Provide the (X, Y) coordinate of the cell's center where the given text is located.  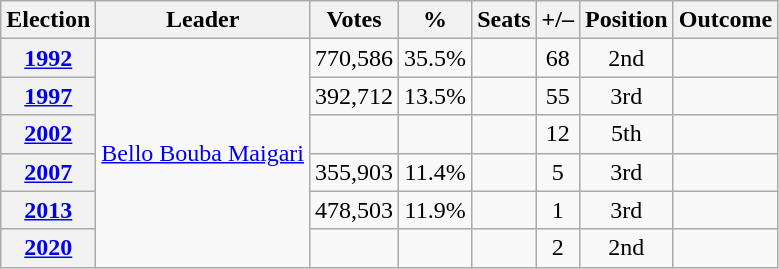
2020 (48, 248)
Position (626, 20)
2007 (48, 172)
478,503 (354, 210)
Bello Bouba Maigari (203, 153)
Leader (203, 20)
355,903 (354, 172)
2 (558, 248)
+/– (558, 20)
% (436, 20)
2013 (48, 210)
770,586 (354, 58)
Seats (504, 20)
Election (48, 20)
Votes (354, 20)
13.5% (436, 96)
1 (558, 210)
55 (558, 96)
392,712 (354, 96)
11.9% (436, 210)
5 (558, 172)
1997 (48, 96)
2002 (48, 134)
5th (626, 134)
35.5% (436, 58)
12 (558, 134)
11.4% (436, 172)
Outcome (725, 20)
68 (558, 58)
1992 (48, 58)
